From the cell containing the given text, extract its center point as [X, Y] coordinate. 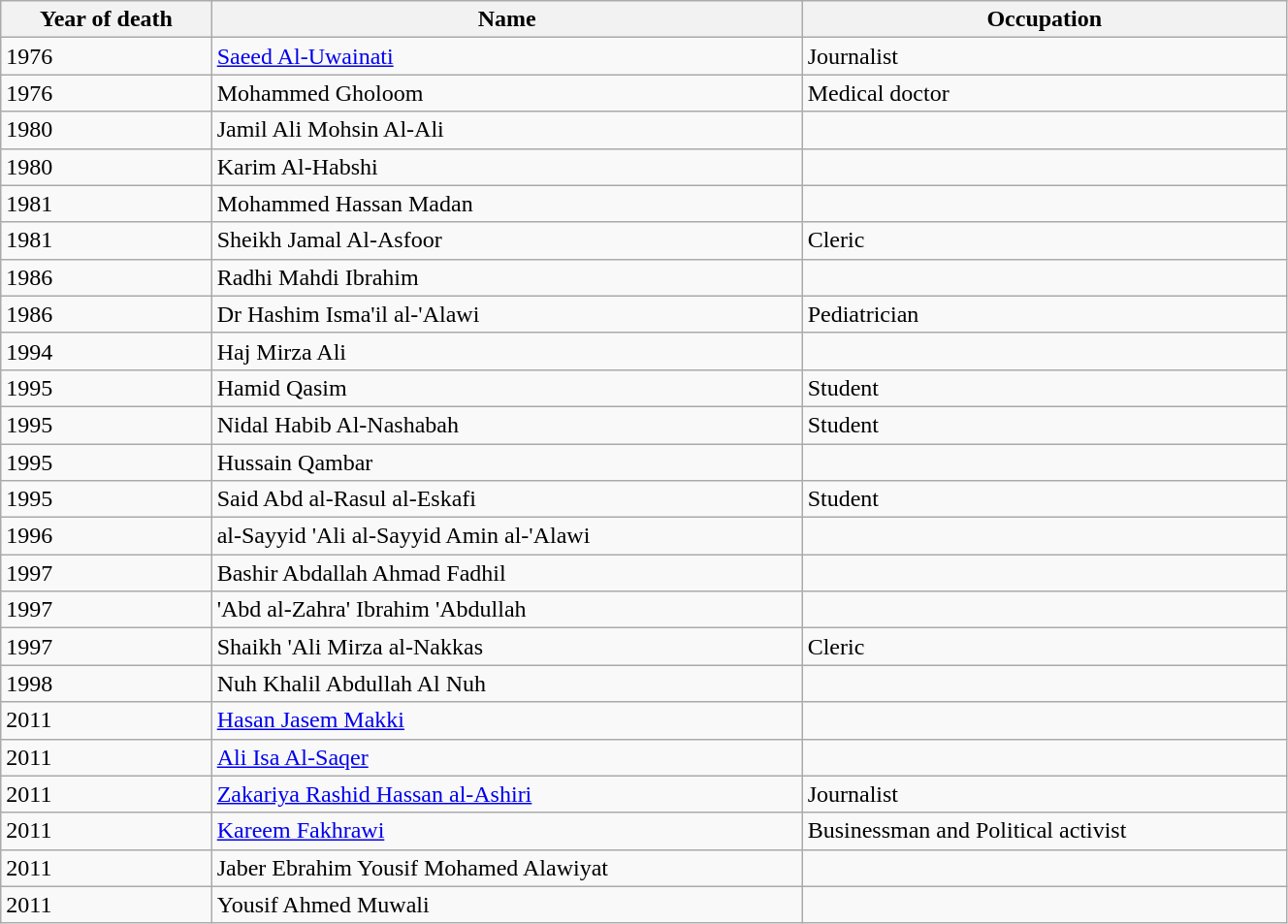
Year of death [107, 19]
Haj Mirza Ali [506, 351]
Hasan Jasem Makki [506, 720]
Saeed Al-Uwainati [506, 56]
Nuh Khalil Abdullah Al Nuh [506, 684]
Medical doctor [1044, 93]
Radhi Mahdi Ibrahim [506, 277]
Shaikh 'Ali Mirza al-Nakkas [506, 647]
Sheikh Jamal Al-Asfoor [506, 240]
Karim Al-Habshi [506, 167]
Businessman and Political activist [1044, 831]
Hamid Qasim [506, 388]
Jaber Ebrahim Yousif Mohamed Alawiyat [506, 868]
Bashir Abdallah Ahmad Fadhil [506, 573]
Dr Hashim Isma'il al-'Alawi [506, 314]
1994 [107, 351]
Kareem Fakhrawi [506, 831]
Mohammed Gholoom [506, 93]
'Abd al-Zahra' Ibrahim 'Abdullah [506, 610]
Zakariya Rashid Hassan al-Ashiri [506, 794]
Hussain Qambar [506, 462]
Jamil Ali Mohsin Al-Ali [506, 130]
Yousif Ahmed Muwali [506, 905]
Pediatrician [1044, 314]
al-Sayyid 'Ali al-Sayyid Amin al-'Alawi [506, 536]
Name [506, 19]
Nidal Habib Al-Nashabah [506, 425]
Said Abd al-Rasul al-Eskafi [506, 499]
1998 [107, 684]
1996 [107, 536]
Occupation [1044, 19]
Ali Isa Al-Saqer [506, 757]
Mohammed Hassan Madan [506, 204]
